Pinpoint the cell where the given text exists, returning its (x, y) midpoint coordinate. 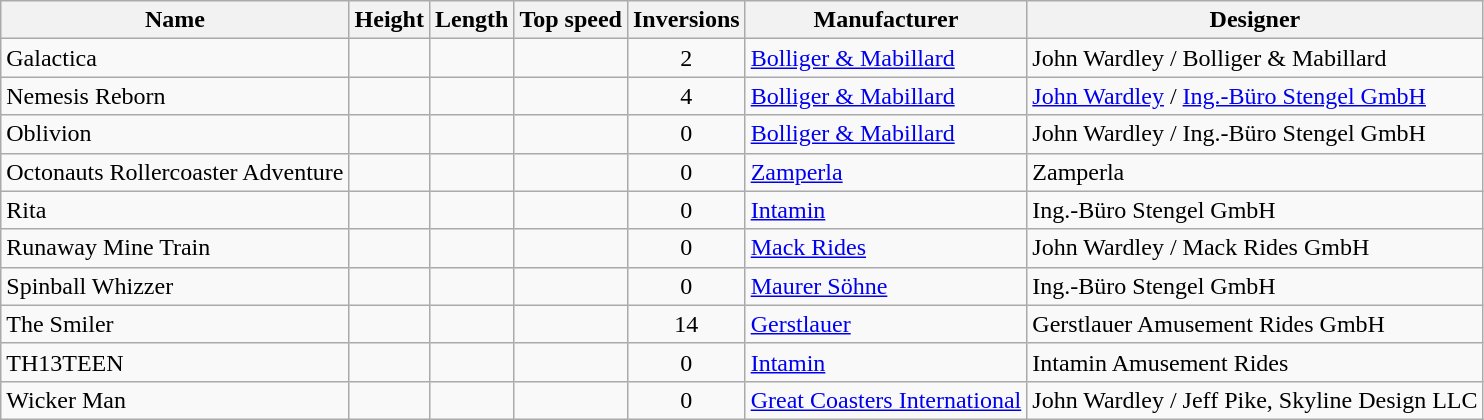
The Smiler (175, 324)
Maurer Söhne (886, 286)
John Wardley / Mack Rides GmbH (1255, 248)
Gerstlauer Amusement Rides GmbH (1255, 324)
Spinball Whizzer (175, 286)
Length (471, 20)
TH13TEEN (175, 362)
Inversions (686, 20)
Wicker Man (175, 400)
Designer (1255, 20)
Name (175, 20)
John Wardley / Bolliger & Mabillard (1255, 58)
Runaway Mine Train (175, 248)
2 (686, 58)
Manufacturer (886, 20)
4 (686, 96)
Height (389, 20)
Oblivion (175, 134)
Gerstlauer (886, 324)
Rita (175, 210)
Nemesis Reborn (175, 96)
Mack Rides (886, 248)
Top speed (571, 20)
Intamin Amusement Rides (1255, 362)
14 (686, 324)
John Wardley / Jeff Pike, Skyline Design LLC (1255, 400)
Octonauts Rollercoaster Adventure (175, 172)
Great Coasters International (886, 400)
Galactica (175, 58)
